Determine the (X, Y) coordinate at the center of the cell enclosing the given text.  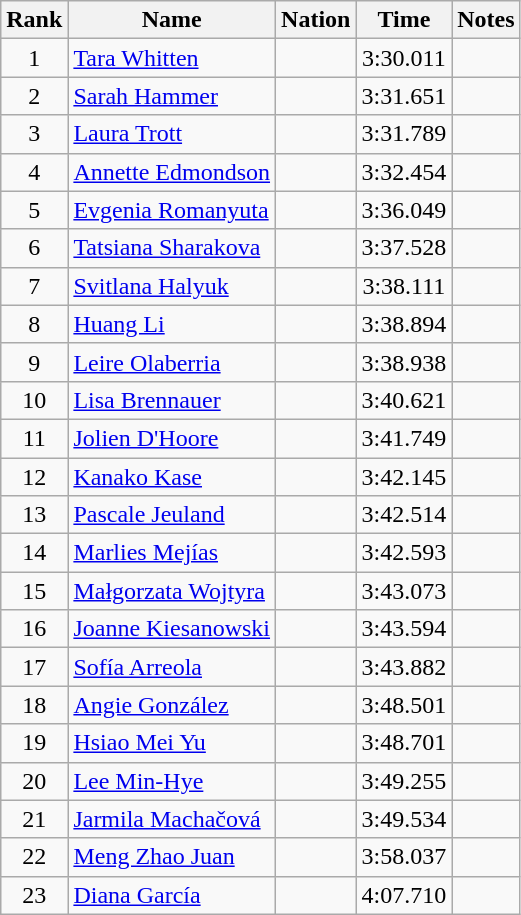
3:58.037 (404, 857)
Tatsiana Sharakova (172, 248)
Name (172, 20)
14 (34, 553)
3:42.593 (404, 553)
8 (34, 324)
3:36.049 (404, 210)
22 (34, 857)
6 (34, 248)
12 (34, 477)
3:37.528 (404, 248)
10 (34, 400)
3 (34, 134)
Leire Olaberria (172, 362)
Diana García (172, 895)
Małgorzata Wojtyra (172, 591)
3:38.894 (404, 324)
16 (34, 629)
5 (34, 210)
4:07.710 (404, 895)
Lisa Brennauer (172, 400)
17 (34, 667)
Notes (486, 20)
9 (34, 362)
Nation (316, 20)
3:31.651 (404, 96)
23 (34, 895)
3:38.938 (404, 362)
3:38.111 (404, 286)
3:43.594 (404, 629)
13 (34, 515)
Svitlana Halyuk (172, 286)
3:30.011 (404, 58)
3:43.073 (404, 591)
Rank (34, 20)
3:32.454 (404, 172)
15 (34, 591)
3:31.789 (404, 134)
Laura Trott (172, 134)
Tara Whitten (172, 58)
Evgenia Romanyuta (172, 210)
11 (34, 438)
Marlies Mejías (172, 553)
Annette Edmondson (172, 172)
3:43.882 (404, 667)
Hsiao Mei Yu (172, 743)
3:42.145 (404, 477)
3:49.255 (404, 781)
Lee Min-Hye (172, 781)
Kanako Kase (172, 477)
2 (34, 96)
Joanne Kiesanowski (172, 629)
Meng Zhao Juan (172, 857)
Sofía Arreola (172, 667)
Jarmila Machačová (172, 819)
4 (34, 172)
3:48.501 (404, 705)
Jolien D'Hoore (172, 438)
3:41.749 (404, 438)
3:42.514 (404, 515)
19 (34, 743)
7 (34, 286)
3:48.701 (404, 743)
1 (34, 58)
3:40.621 (404, 400)
20 (34, 781)
Sarah Hammer (172, 96)
Time (404, 20)
3:49.534 (404, 819)
18 (34, 705)
21 (34, 819)
Angie González (172, 705)
Pascale Jeuland (172, 515)
Huang Li (172, 324)
